Extract the (X, Y) coordinate from the center of the cell holding the provided text.  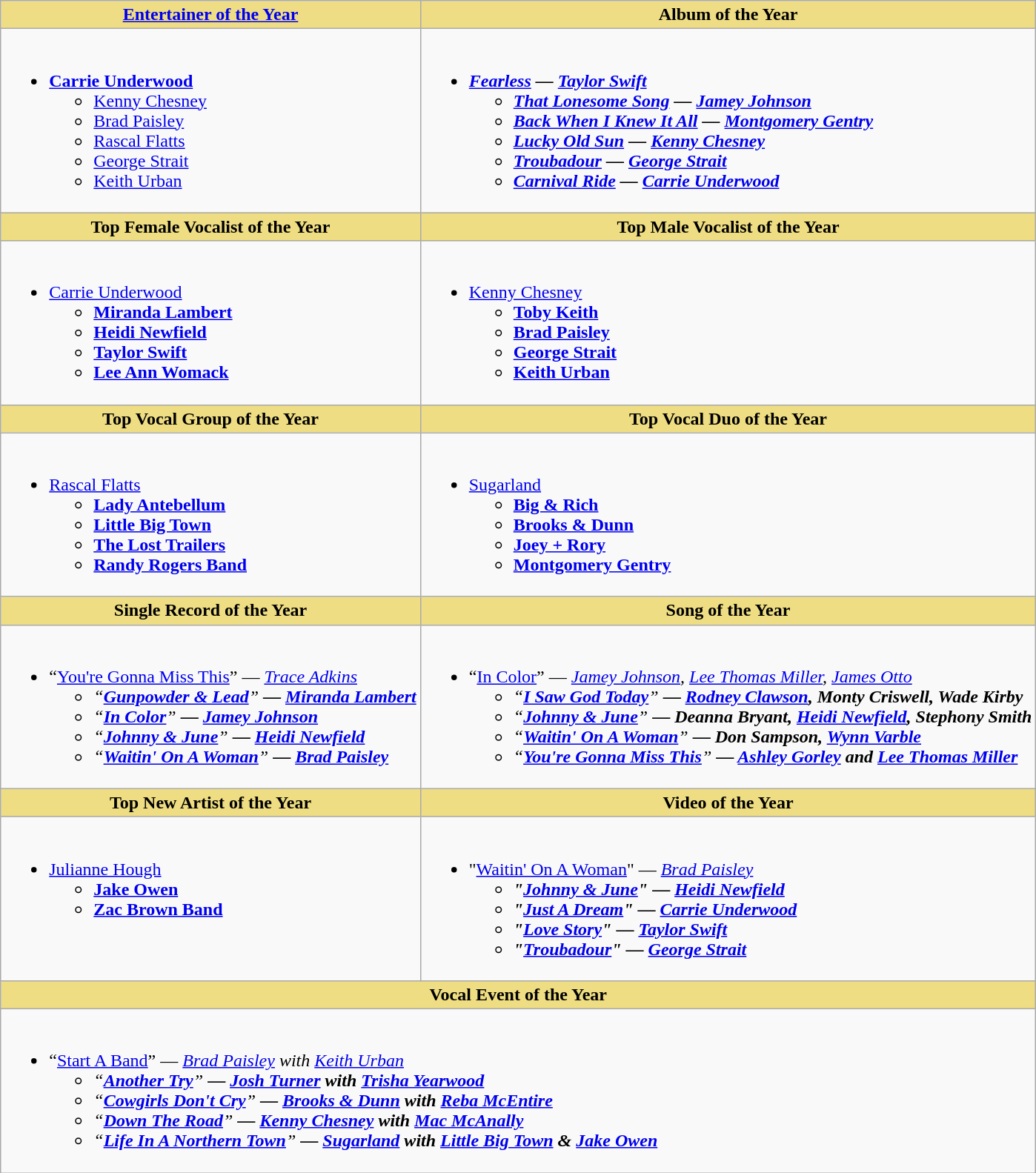
Carrie UnderwoodKenny ChesneyBrad PaisleyRascal FlattsGeorge StraitKeith Urban (210, 121)
Top Vocal Duo of the Year (728, 419)
SugarlandBig & RichBrooks & DunnJoey + RoryMontgomery Gentry (728, 514)
Single Record of the Year (210, 611)
Top New Artist of the Year (210, 803)
Top Vocal Group of the Year (210, 419)
Song of the Year (728, 611)
Kenny ChesneyToby KeithBrad PaisleyGeorge StraitKeith Urban (728, 323)
Julianne HoughJake OwenZac Brown Band (210, 898)
Rascal FlattsLady AntebellumLittle Big TownThe Lost TrailersRandy Rogers Band (210, 514)
Top Female Vocalist of the Year (210, 227)
Entertainer of the Year (210, 15)
Album of the Year (728, 15)
Video of the Year (728, 803)
Carrie UnderwoodMiranda LambertHeidi NewfieldTaylor SwiftLee Ann Womack (210, 323)
Vocal Event of the Year (519, 994)
Top Male Vocalist of the Year (728, 227)
